Determine the [X, Y] coordinate at the center of the cell enclosing the given text.  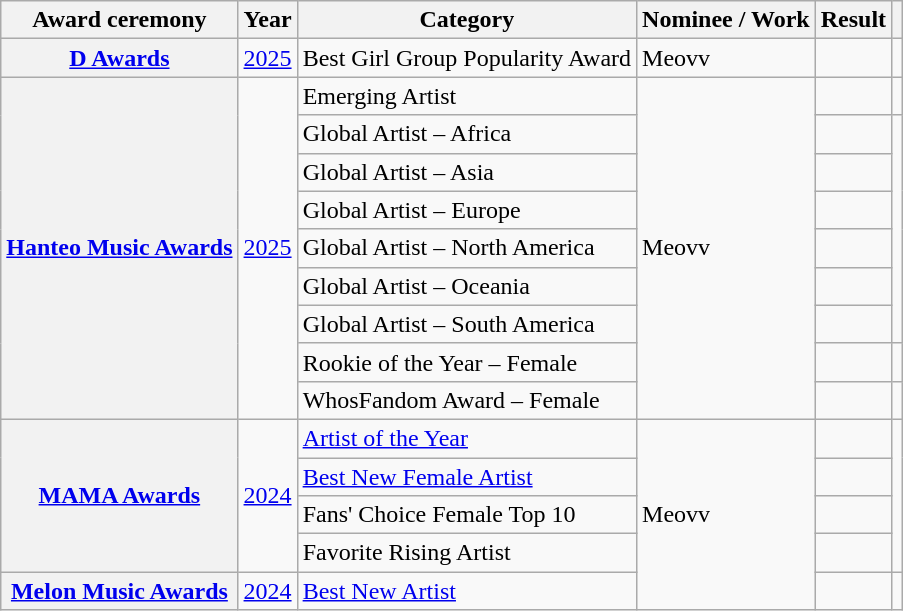
Fans' Choice Female Top 10 [466, 515]
Rookie of the Year – Female [466, 362]
MAMA Awards [120, 495]
Year [268, 20]
Global Artist – North America [466, 248]
Artist of the Year [466, 438]
Category [466, 20]
D Awards [120, 58]
Hanteo Music Awards [120, 248]
Nominee / Work [726, 20]
Award ceremony [120, 20]
Result [853, 20]
Favorite Rising Artist [466, 553]
Global Artist – Africa [466, 134]
Best Girl Group Popularity Award [466, 58]
WhosFandom Award – Female [466, 400]
Emerging Artist [466, 96]
Global Artist – Europe [466, 210]
Melon Music Awards [120, 591]
Best New Artist [466, 591]
Global Artist – South America [466, 324]
Global Artist – Oceania [466, 286]
Global Artist – Asia [466, 172]
Best New Female Artist [466, 477]
